Provide the (X, Y) coordinate of the cell's center where the given text is located.  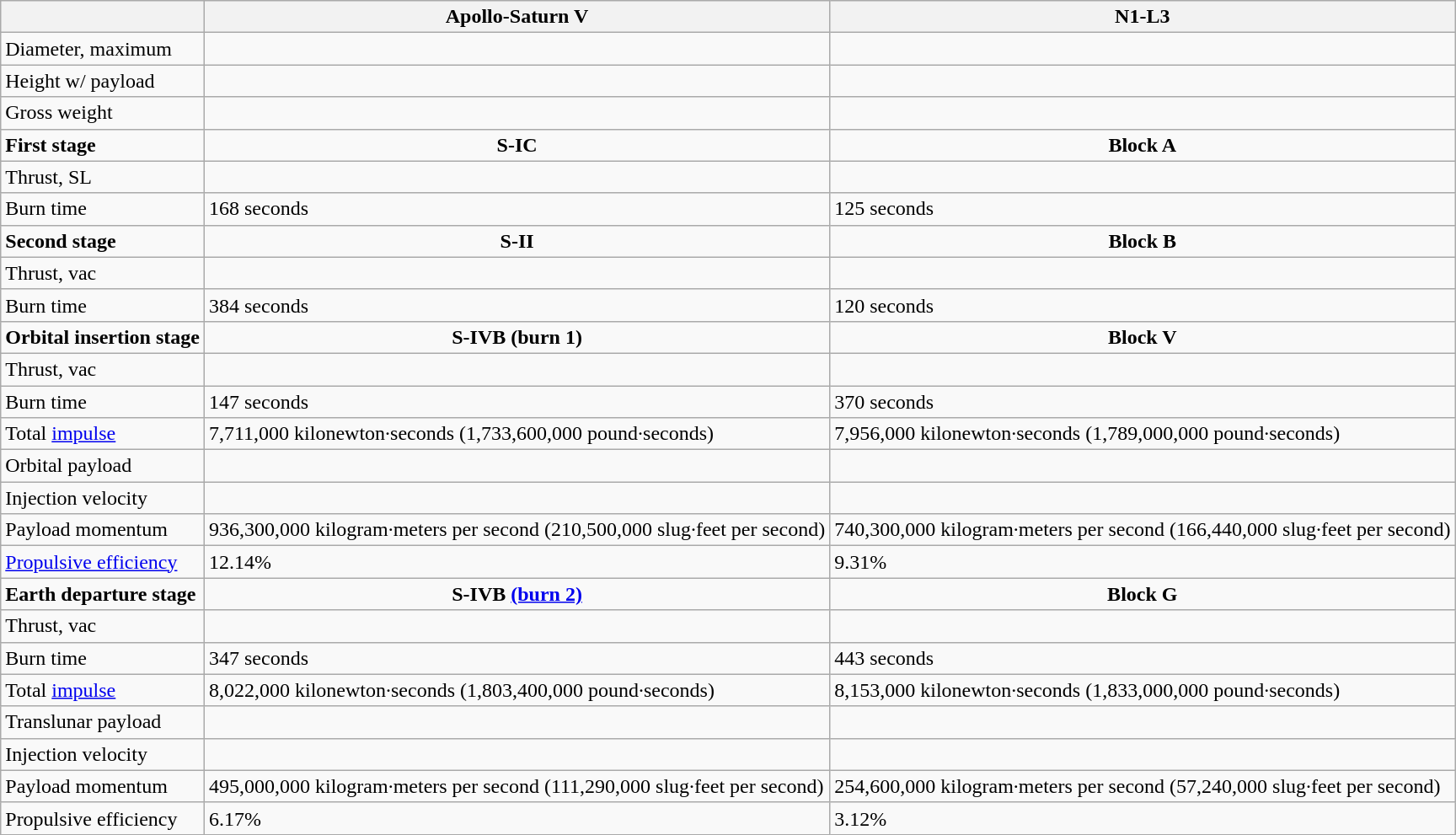
125 seconds (1143, 209)
3.12% (1143, 818)
12.14% (517, 562)
370 seconds (1143, 402)
Earth departure stage (103, 594)
740,300,000 kilogram·meters per second (166,440,000 slug·feet per second) (1143, 530)
S-II (517, 241)
384 seconds (517, 305)
936,300,000 kilogram·meters per second (210,500,000 slug·feet per second) (517, 530)
8,022,000 kilonewton·seconds (1,803,400,000 pound·seconds) (517, 690)
S-IVB (burn 1) (517, 337)
S-IC (517, 145)
S-IVB (burn 2) (517, 594)
Block A (1143, 145)
495,000,000 kilogram·meters per second (111,290,000 slug·feet per second) (517, 786)
Translunar payload (103, 722)
9.31% (1143, 562)
Height w/ payload (103, 81)
Orbital insertion stage (103, 337)
6.17% (517, 818)
Diameter, maximum (103, 49)
7,956,000 kilonewton·seconds (1,789,000,000 pound·seconds) (1143, 434)
147 seconds (517, 402)
First stage (103, 145)
254,600,000 kilogram·meters per second (57,240,000 slug·feet per second) (1143, 786)
Block V (1143, 337)
Orbital payload (103, 466)
Gross weight (103, 113)
168 seconds (517, 209)
8,153,000 kilonewton·seconds (1,833,000,000 pound·seconds) (1143, 690)
347 seconds (517, 658)
Thrust, SL (103, 177)
N1-L3 (1143, 17)
Block B (1143, 241)
Block G (1143, 594)
443 seconds (1143, 658)
Second stage (103, 241)
7,711,000 kilonewton·seconds (1,733,600,000 pound·seconds) (517, 434)
Apollo-Saturn V (517, 17)
120 seconds (1143, 305)
